Scan for the cell matching the given text and deliver its (X, Y) coordinate at center. 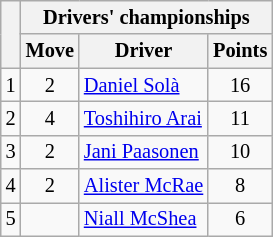
Drivers' championships (147, 17)
8 (240, 186)
Alister McRae (144, 186)
Daniel Solà (144, 85)
3 (11, 152)
Move (50, 51)
Driver (144, 51)
Jani Paasonen (144, 152)
1 (11, 85)
Toshihiro Arai (144, 118)
Points (240, 51)
11 (240, 118)
5 (11, 219)
16 (240, 85)
10 (240, 152)
6 (240, 219)
Niall McShea (144, 219)
